From the cell containing the given text, extract its center point as [X, Y] coordinate. 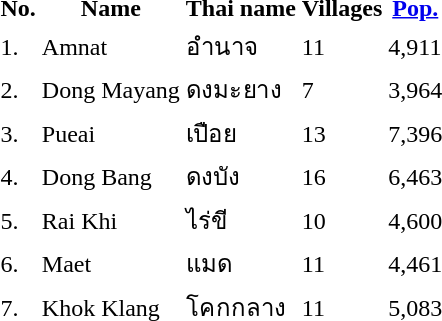
ไร่ขี [240, 220]
ดงมะยาง [240, 90]
10 [342, 220]
Pueai [110, 133]
Maet [110, 264]
อำนาจ [240, 46]
ดงบัง [240, 176]
16 [342, 176]
Rai Khi [110, 220]
7 [342, 90]
Dong Mayang [110, 90]
Dong Bang [110, 176]
Amnat [110, 46]
แมด [240, 264]
13 [342, 133]
เปือย [240, 133]
